Pinpoint the cell where the given text exists, returning its (x, y) midpoint coordinate. 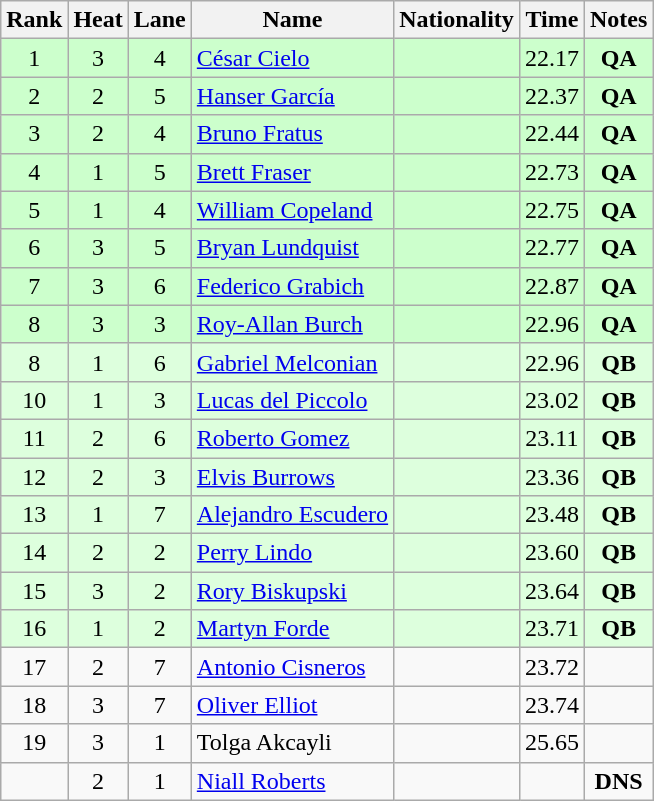
William Copeland (292, 210)
23.71 (552, 629)
Alejandro Escudero (292, 515)
César Cielo (292, 58)
19 (34, 743)
13 (34, 515)
Rory Biskupski (292, 591)
Hanser García (292, 96)
22.17 (552, 58)
22.37 (552, 96)
Federico Grabich (292, 286)
22.73 (552, 172)
23.60 (552, 553)
DNS (618, 781)
18 (34, 705)
25.65 (552, 743)
Name (292, 20)
23.72 (552, 667)
14 (34, 553)
Niall Roberts (292, 781)
Time (552, 20)
Brett Fraser (292, 172)
23.36 (552, 477)
Tolga Akcayli (292, 743)
Roy-Allan Burch (292, 324)
16 (34, 629)
15 (34, 591)
22.44 (552, 134)
Antonio Cisneros (292, 667)
Rank (34, 20)
Notes (618, 20)
Lucas del Piccolo (292, 400)
17 (34, 667)
Oliver Elliot (292, 705)
Perry Lindo (292, 553)
22.87 (552, 286)
23.48 (552, 515)
23.74 (552, 705)
Roberto Gomez (292, 438)
10 (34, 400)
Elvis Burrows (292, 477)
23.11 (552, 438)
11 (34, 438)
Bruno Fratus (292, 134)
Heat (98, 20)
23.64 (552, 591)
Nationality (457, 20)
Martyn Forde (292, 629)
Bryan Lundquist (292, 248)
Lane (160, 20)
22.75 (552, 210)
23.02 (552, 400)
12 (34, 477)
22.77 (552, 248)
Gabriel Melconian (292, 362)
